For the text-containing cell, return its midpoint in [X, Y] coordinate format. 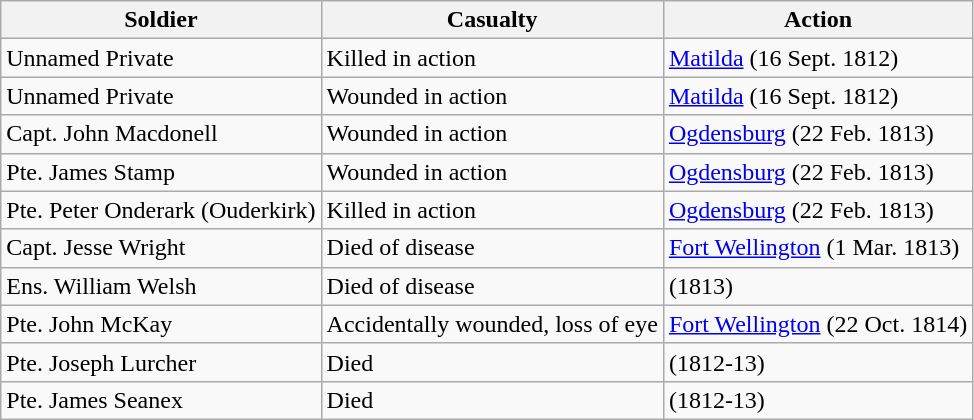
Pte. John McKay [161, 324]
Pte. Peter Onderark (Ouderkirk) [161, 210]
Fort Wellington (1 Mar. 1813) [818, 248]
Action [818, 20]
Casualty [492, 20]
Capt. John Macdonell [161, 134]
Pte. James Seanex [161, 400]
Pte. Joseph Lurcher [161, 362]
Pte. James Stamp [161, 172]
Capt. Jesse Wright [161, 248]
(1813) [818, 286]
Ens. William Welsh [161, 286]
Soldier [161, 20]
Fort Wellington (22 Oct. 1814) [818, 324]
Accidentally wounded, loss of eye [492, 324]
